Determine the (X, Y) coordinate at the center of the cell enclosing the given text.  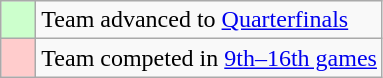
Team competed in 9th–16th games (210, 58)
Team advanced to Quarterfinals (210, 20)
